Search for the cell housing the specified text and yield its (x, y) center coordinate. 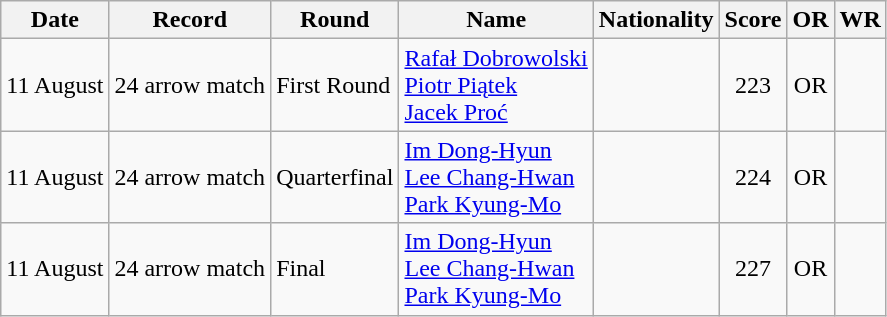
Score (753, 20)
Record (190, 20)
Date (55, 20)
Quarterfinal (335, 177)
WR (860, 20)
First Round (335, 85)
224 (753, 177)
Round (335, 20)
Final (335, 269)
Nationality (656, 20)
223 (753, 85)
Rafał DobrowolskiPiotr PiątekJacek Proć (496, 85)
Name (496, 20)
227 (753, 269)
